Search for the cell housing the specified text and yield its (X, Y) center coordinate. 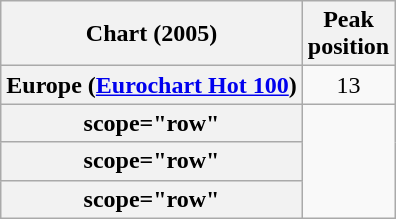
Chart (2005) (152, 34)
Europe (Eurochart Hot 100) (152, 85)
Peakposition (348, 34)
13 (348, 85)
